Provide the (X, Y) coordinate of the cell's center where the given text is located.  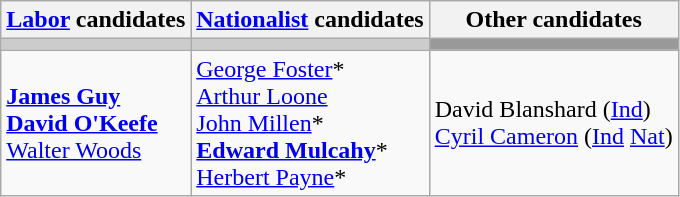
Labor candidates (96, 20)
Other candidates (554, 20)
George Foster*Arthur LooneJohn Millen*Edward Mulcahy*Herbert Payne* (310, 123)
James GuyDavid O'KeefeWalter Woods (96, 123)
David Blanshard (Ind)Cyril Cameron (Ind Nat) (554, 123)
Nationalist candidates (310, 20)
